Find where the given text appears and provide that cell's center as (X, Y) coordinate. 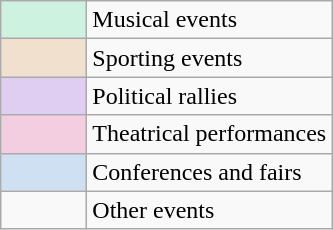
Theatrical performances (210, 134)
Sporting events (210, 58)
Musical events (210, 20)
Conferences and fairs (210, 172)
Political rallies (210, 96)
Other events (210, 210)
